Determine the (x, y) coordinate at the center of the cell enclosing the given text.  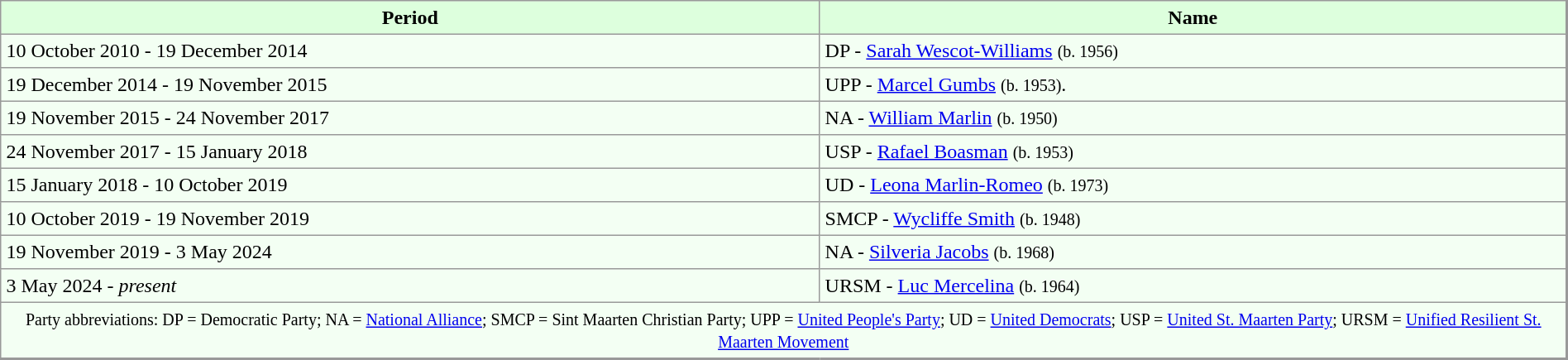
USP - Rafael Boasman (b. 1953) (1193, 151)
19 November 2019 - 3 May 2024 (410, 252)
NA - William Marlin (b. 1950) (1193, 118)
3 May 2024 - present (410, 286)
24 November 2017 - 15 January 2018 (410, 151)
UD - Leona Marlin-Romeo (b. 1973) (1193, 185)
DP - Sarah Wescot-Williams (b. 1956) (1193, 50)
10 October 2019 - 19 November 2019 (410, 218)
15 January 2018 - 10 October 2019 (410, 185)
10 October 2010 - 19 December 2014 (410, 50)
19 November 2015 - 24 November 2017 (410, 118)
Name (1193, 17)
SMCP - Wycliffe Smith (b. 1948) (1193, 218)
UPP - Marcel Gumbs (b. 1953). (1193, 84)
URSM - Luc Mercelina (b. 1964) (1193, 286)
NA - Silveria Jacobs (b. 1968) (1193, 252)
Period (410, 17)
19 December 2014 - 19 November 2015 (410, 84)
